Search for the cell housing the specified text and yield its (X, Y) center coordinate. 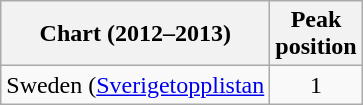
Chart (2012–2013) (136, 34)
Sweden (Sverigetopplistan (136, 85)
1 (316, 85)
Peakposition (316, 34)
